Detect which cell encompasses the target text, then output its (X, Y) center coordinate. 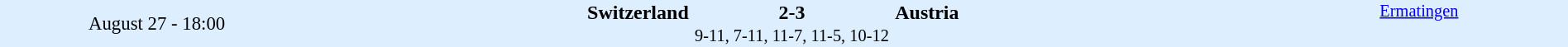
Switzerland (501, 12)
August 27 - 18:00 (157, 23)
Austria (1082, 12)
9-11, 7-11, 11-7, 11-5, 10-12 (792, 36)
2-3 (791, 12)
Ermatingen (1419, 23)
